Search for the cell housing the specified text and yield its [X, Y] center coordinate. 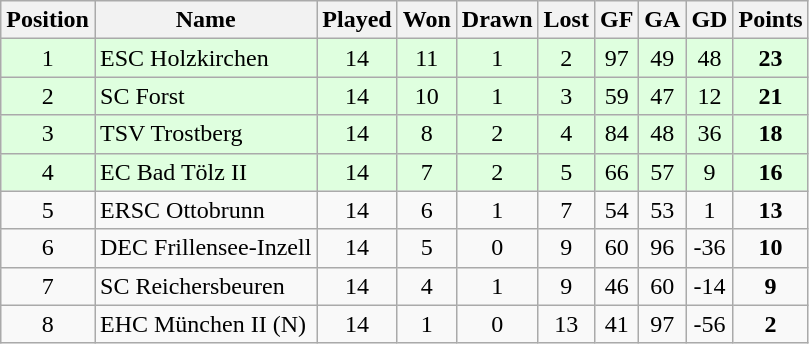
EHC München II (N) [205, 324]
41 [616, 324]
23 [770, 58]
Played [357, 20]
-56 [710, 324]
SC Forst [205, 96]
11 [426, 58]
59 [616, 96]
18 [770, 134]
Position [48, 20]
Points [770, 20]
ERSC Ottobrunn [205, 210]
49 [662, 58]
Won [426, 20]
GD [710, 20]
Lost [566, 20]
57 [662, 172]
54 [616, 210]
66 [616, 172]
-36 [710, 248]
16 [770, 172]
ESC Holzkirchen [205, 58]
EC Bad Tölz II [205, 172]
GF [616, 20]
53 [662, 210]
Name [205, 20]
TSV Trostberg [205, 134]
SC Reichersbeuren [205, 286]
21 [770, 96]
84 [616, 134]
-14 [710, 286]
36 [710, 134]
47 [662, 96]
12 [710, 96]
96 [662, 248]
Drawn [497, 20]
46 [616, 286]
DEC Frillensee-Inzell [205, 248]
GA [662, 20]
